Detect which cell encompasses the target text, then output its [X, Y] center coordinate. 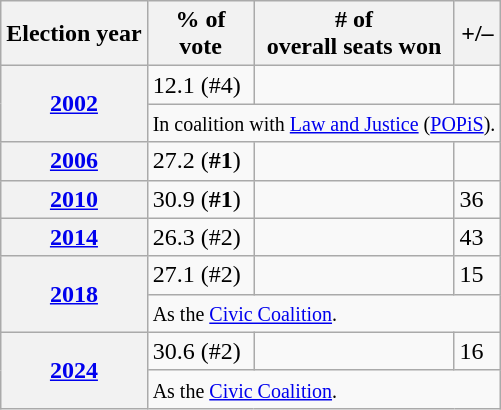
27.2 (#1) [200, 161]
30.9 (#1) [200, 199]
2014 [74, 237]
15 [478, 275]
2018 [74, 294]
2010 [74, 199]
2024 [74, 370]
43 [478, 237]
27.1 (#2) [200, 275]
Election year [74, 34]
2006 [74, 161]
# ofoverall seats won [354, 34]
% ofvote [200, 34]
26.3 (#2) [200, 237]
12.1 (#4) [200, 85]
16 [478, 351]
30.6 (#2) [200, 351]
2002 [74, 104]
+/– [478, 34]
In coalition with Law and Justice (POPiS). [324, 123]
36 [478, 199]
